Return the (X, Y) coordinate for the center point of the cell that contains the specified text.  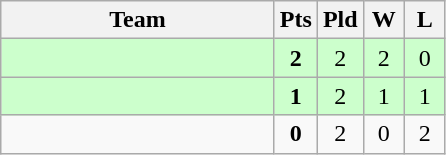
Pts (296, 20)
Team (138, 20)
L (424, 20)
W (384, 20)
Pld (340, 20)
